Capture the cell that displays the provided text and extract its (X, Y) central coordinate. 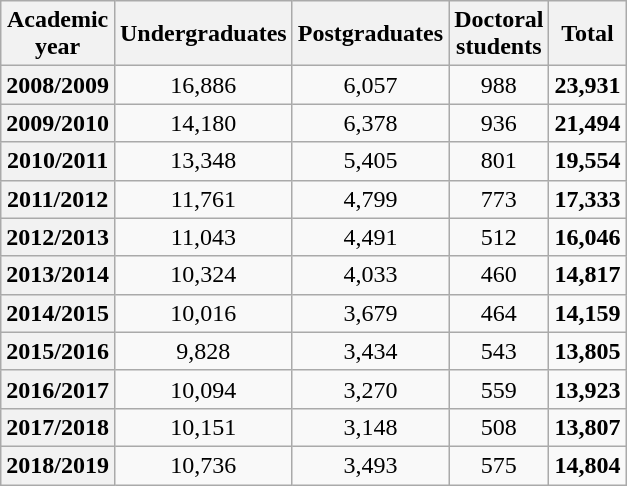
Academicyear (58, 34)
Total (588, 34)
6,057 (370, 85)
9,828 (203, 351)
2018/2019 (58, 465)
988 (499, 85)
4,491 (370, 237)
11,761 (203, 199)
2010/2011 (58, 161)
14,159 (588, 313)
Doctoralstudents (499, 34)
3,270 (370, 389)
4,799 (370, 199)
2015/2016 (58, 351)
10,324 (203, 275)
512 (499, 237)
936 (499, 123)
16,886 (203, 85)
14,804 (588, 465)
19,554 (588, 161)
2011/2012 (58, 199)
14,817 (588, 275)
543 (499, 351)
6,378 (370, 123)
2016/2017 (58, 389)
17,333 (588, 199)
801 (499, 161)
2014/2015 (58, 313)
13,807 (588, 427)
13,805 (588, 351)
2013/2014 (58, 275)
3,148 (370, 427)
464 (499, 313)
575 (499, 465)
14,180 (203, 123)
5,405 (370, 161)
2008/2009 (58, 85)
2009/2010 (58, 123)
13,923 (588, 389)
23,931 (588, 85)
Undergraduates (203, 34)
4,033 (370, 275)
3,679 (370, 313)
773 (499, 199)
11,043 (203, 237)
2017/2018 (58, 427)
10,151 (203, 427)
10,016 (203, 313)
3,434 (370, 351)
10,736 (203, 465)
508 (499, 427)
460 (499, 275)
2012/2013 (58, 237)
Postgraduates (370, 34)
13,348 (203, 161)
10,094 (203, 389)
21,494 (588, 123)
3,493 (370, 465)
16,046 (588, 237)
559 (499, 389)
